Extract the [X, Y] coordinate from the center of the cell holding the provided text.  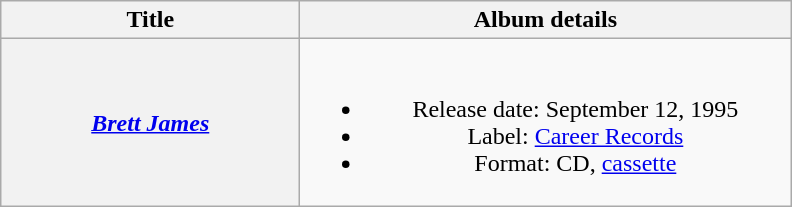
Album details [546, 20]
Release date: September 12, 1995Label: Career RecordsFormat: CD, cassette [546, 122]
Brett James [150, 122]
Title [150, 20]
